Capture the cell that displays the provided text and extract its [X, Y] central coordinate. 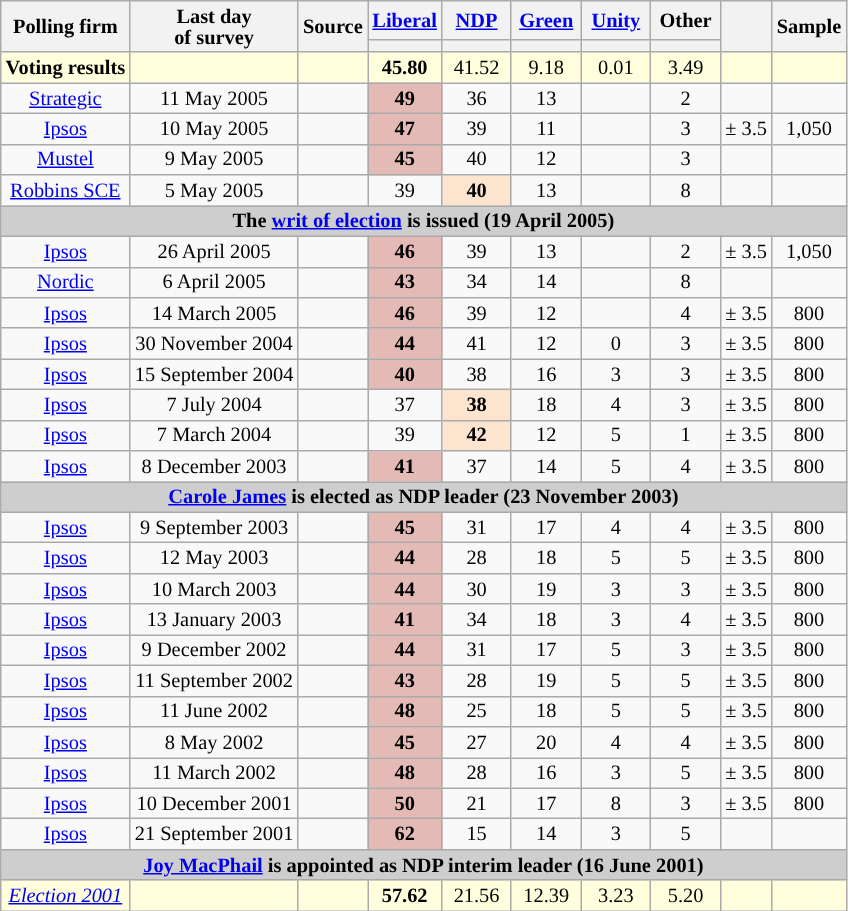
20 [546, 742]
9 December 2002 [214, 650]
62 [405, 834]
30 [477, 588]
15 [477, 834]
26 April 2005 [214, 252]
Carole James is elected as NDP leader (23 November 2003) [424, 496]
5.20 [686, 896]
The writ of election is issued (19 April 2005) [424, 220]
NDP [477, 20]
Green [546, 20]
11 [546, 128]
9.18 [546, 68]
49 [405, 98]
0 [616, 344]
Source [332, 26]
7 July 2004 [214, 404]
50 [405, 804]
3.23 [616, 896]
11 March 2002 [214, 772]
Last day of survey [214, 26]
12 May 2003 [214, 558]
11 September 2002 [214, 680]
Sample [809, 26]
8 May 2002 [214, 742]
25 [477, 712]
12.39 [546, 896]
13 January 2003 [214, 620]
47 [405, 128]
Mustel [66, 160]
Unity [616, 20]
10 December 2001 [214, 804]
21 [477, 804]
10 May 2005 [214, 128]
14 March 2005 [214, 312]
Polling firm [66, 26]
9 September 2003 [214, 528]
15 September 2004 [214, 374]
Liberal [405, 20]
1 [686, 436]
Election 2001 [66, 896]
9 May 2005 [214, 160]
45.80 [405, 68]
57.62 [405, 896]
Other [686, 20]
10 March 2003 [214, 588]
30 November 2004 [214, 344]
5 May 2005 [214, 190]
11 June 2002 [214, 712]
36 [477, 98]
41.52 [477, 68]
0.01 [616, 68]
Voting results [66, 68]
42 [477, 436]
8 December 2003 [214, 466]
Strategic [66, 98]
27 [477, 742]
7 March 2004 [214, 436]
Robbins SCE [66, 190]
21 September 2001 [214, 834]
Joy MacPhail is appointed as NDP interim leader (16 June 2001) [424, 864]
6 April 2005 [214, 282]
21.56 [477, 896]
11 May 2005 [214, 98]
3.49 [686, 68]
Nordic [66, 282]
